Determine the [X, Y] coordinate at the center of the cell enclosing the given text.  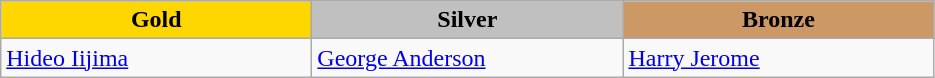
George Anderson [468, 58]
Silver [468, 20]
Bronze [778, 20]
Hideo Iijima [156, 58]
Gold [156, 20]
Harry Jerome [778, 58]
